Locate the cell with the specified text and output its [x, y] center coordinate. 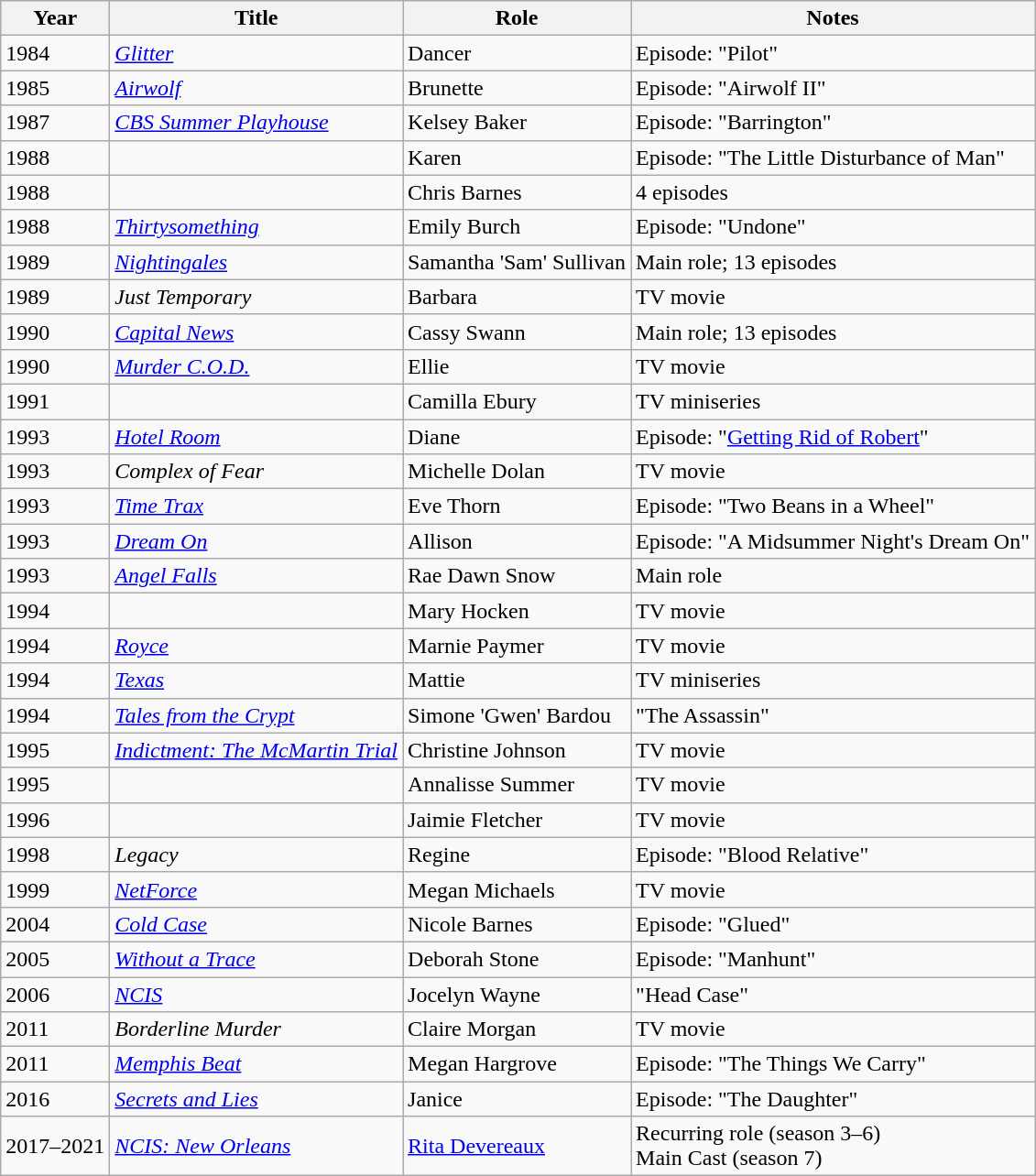
Jaimie Fletcher [517, 820]
Role [517, 18]
"The Assassin" [834, 715]
Nightingales [256, 262]
1998 [55, 855]
Kelsey Baker [517, 123]
Rita Devereaux [517, 1147]
Complex of Fear [256, 472]
2004 [55, 924]
Mattie [517, 681]
Notes [834, 18]
Christine Johnson [517, 750]
Memphis Beat [256, 1064]
"Head Case" [834, 994]
1991 [55, 401]
Episode: "Barrington" [834, 123]
Episode: "The Daughter" [834, 1099]
Just Temporary [256, 297]
Title [256, 18]
Deborah Stone [517, 959]
Simone 'Gwen' Bardou [517, 715]
NetForce [256, 889]
Dancer [517, 53]
Episode: "Manhunt" [834, 959]
Emily Burch [517, 227]
Chris Barnes [517, 192]
Capital News [256, 332]
Without a Trace [256, 959]
Legacy [256, 855]
Claire Morgan [517, 1029]
Jocelyn Wayne [517, 994]
Episode: "The Things We Carry" [834, 1064]
Glitter [256, 53]
Episode: "Airwolf II" [834, 88]
1985 [55, 88]
1996 [55, 820]
Episode: "Glued" [834, 924]
Diane [517, 437]
2017–2021 [55, 1147]
Episode: "Undone" [834, 227]
Year [55, 18]
Janice [517, 1099]
Cold Case [256, 924]
Texas [256, 681]
1984 [55, 53]
Episode: "Pilot" [834, 53]
Barbara [517, 297]
Michelle Dolan [517, 472]
CBS Summer Playhouse [256, 123]
2006 [55, 994]
Episode: "Getting Rid of Robert" [834, 437]
NCIS: New Orleans [256, 1147]
Main role [834, 576]
Marnie Paymer [517, 646]
Regine [517, 855]
Nicole Barnes [517, 924]
Megan Michaels [517, 889]
2005 [55, 959]
1987 [55, 123]
Samantha 'Sam' Sullivan [517, 262]
Megan Hargrove [517, 1064]
Eve Thorn [517, 506]
Mary Hocken [517, 611]
Thirtysomething [256, 227]
1999 [55, 889]
Recurring role (season 3–6) Main Cast (season 7) [834, 1147]
Hotel Room [256, 437]
Murder C.O.D. [256, 366]
2016 [55, 1099]
Karen [517, 158]
Time Trax [256, 506]
Cassy Swann [517, 332]
Episode: "A Midsummer Night's Dream On" [834, 541]
Episode: "The Little Disturbance of Man" [834, 158]
Dream On [256, 541]
NCIS [256, 994]
Royce [256, 646]
Allison [517, 541]
Annalisse Summer [517, 785]
Secrets and Lies [256, 1099]
Brunette [517, 88]
Borderline Murder [256, 1029]
Rae Dawn Snow [517, 576]
Camilla Ebury [517, 401]
Airwolf [256, 88]
Episode: "Two Beans in a Wheel" [834, 506]
4 episodes [834, 192]
Episode: "Blood Relative" [834, 855]
Indictment: The McMartin Trial [256, 750]
Ellie [517, 366]
Angel Falls [256, 576]
Tales from the Crypt [256, 715]
